Output the [X, Y] coordinate of the center of the cell containing the given text.  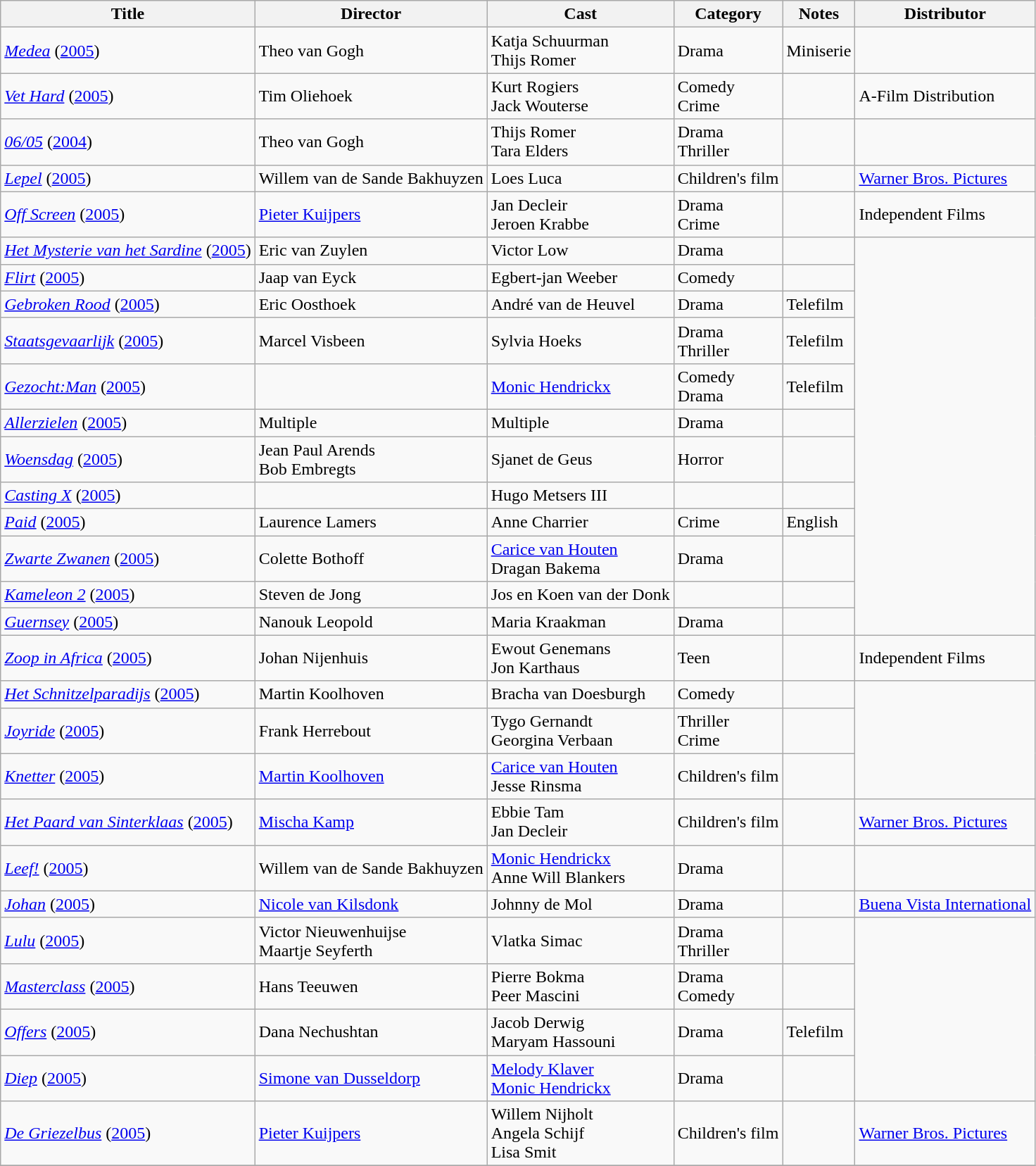
Colette Bothoff [371, 559]
DramaComedy [728, 986]
Joyride (2005) [128, 731]
ThrillerCrime [728, 731]
Lulu (2005) [128, 941]
Tim Oliehoek [371, 96]
Notes [819, 14]
De Griezelbus (2005) [128, 1134]
Jan DecleirJeroen Krabbe [580, 214]
Hugo Metsers III [580, 496]
Tygo GernandtGeorgina Verbaan [580, 731]
Cast [580, 14]
Victor Low [580, 251]
Maria Kraakman [580, 622]
Carice van HoutenDragan Bakema [580, 559]
Johan Nijenhuis [371, 658]
Medea (2005) [128, 51]
Laurence Lamers [371, 522]
Anne Charrier [580, 522]
Ebbie TamJan Decleir [580, 822]
Het Mysterie van het Sardine (2005) [128, 251]
Horror [728, 459]
DramaCrime [728, 214]
Eric van Zuylen [371, 251]
Staatsgevaarlijk (2005) [128, 341]
Thijs RomerTara Elders [580, 142]
English [819, 522]
Dana Nechushtan [371, 1032]
Willem NijholtAngela SchijfLisa Smit [580, 1134]
Casting X (2005) [128, 496]
Marcel Visbeen [371, 341]
André van de Heuvel [580, 304]
Crime [728, 522]
Katja SchuurmanThijs Romer [580, 51]
Frank Herrebout [371, 731]
Sylvia Hoeks [580, 341]
Paid (2005) [128, 522]
Johan (2005) [128, 904]
Jean Paul ArendsBob Embregts [371, 459]
Jaap van Eyck [371, 277]
Woensdag (2005) [128, 459]
Zoop in Africa (2005) [128, 658]
Guernsey (2005) [128, 622]
Kurt RogiersJack Wouterse [580, 96]
Egbert-jan Weeber [580, 277]
Knetter (2005) [128, 776]
Het Paard van Sinterklaas (2005) [128, 822]
Gebroken Rood (2005) [128, 304]
Melody KlaverMonic Hendrickx [580, 1077]
Flirt (2005) [128, 277]
Kameleon 2 (2005) [128, 595]
Sjanet de Geus [580, 459]
Het Schnitzelparadijs (2005) [128, 694]
Johnny de Mol [580, 904]
Gezocht:Man (2005) [128, 386]
Bracha van Doesburgh [580, 694]
Leef! (2005) [128, 867]
Distributor [945, 14]
Miniserie [819, 51]
Off Screen (2005) [128, 214]
Eric Oosthoek [371, 304]
Mischa Kamp [371, 822]
Simone van Dusseldorp [371, 1077]
Hans Teeuwen [371, 986]
Allerzielen (2005) [128, 422]
Victor NieuwenhuijseMaartje Seyferth [371, 941]
ComedyCrime [728, 96]
Monic Hendrickx [580, 386]
Jacob DerwigMaryam Hassouni [580, 1032]
Teen [728, 658]
Pierre BokmaPeer Mascini [580, 986]
A-Film Distribution [945, 96]
Lepel (2005) [128, 178]
Category [728, 14]
Ewout GenemansJon Karthaus [580, 658]
Nanouk Leopold [371, 622]
Loes Luca [580, 178]
Carice van HoutenJesse Rinsma [580, 776]
Jos en Koen van der Donk [580, 595]
Monic HendrickxAnne Will Blankers [580, 867]
Diep (2005) [128, 1077]
Director [371, 14]
Title [128, 14]
Vet Hard (2005) [128, 96]
ComedyDrama [728, 386]
Steven de Jong [371, 595]
Zwarte Zwanen (2005) [128, 559]
Nicole van Kilsdonk [371, 904]
Offers (2005) [128, 1032]
Vlatka Simac [580, 941]
Masterclass (2005) [128, 986]
Buena Vista International [945, 904]
06/05 (2004) [128, 142]
